Return [x, y] of the center of cell containing provided text 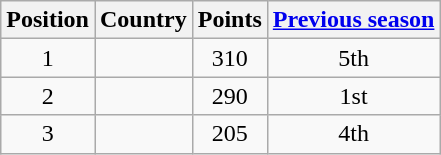
Previous season [354, 20]
5th [354, 58]
290 [230, 96]
205 [230, 134]
310 [230, 58]
2 [48, 96]
1 [48, 58]
1st [354, 96]
Points [230, 20]
Country [143, 20]
Position [48, 20]
3 [48, 134]
4th [354, 134]
